For the text-containing cell, return its midpoint in (x, y) coordinate format. 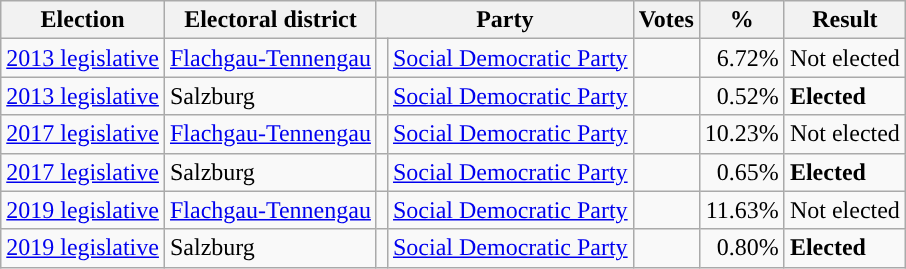
Result (844, 20)
0.52% (742, 96)
Party (504, 20)
Election (83, 20)
0.65% (742, 172)
% (742, 20)
Votes (666, 20)
10.23% (742, 134)
6.72% (742, 58)
11.63% (742, 210)
Electoral district (270, 20)
0.80% (742, 248)
